From the cell containing the given text, extract its center point as [x, y] coordinate. 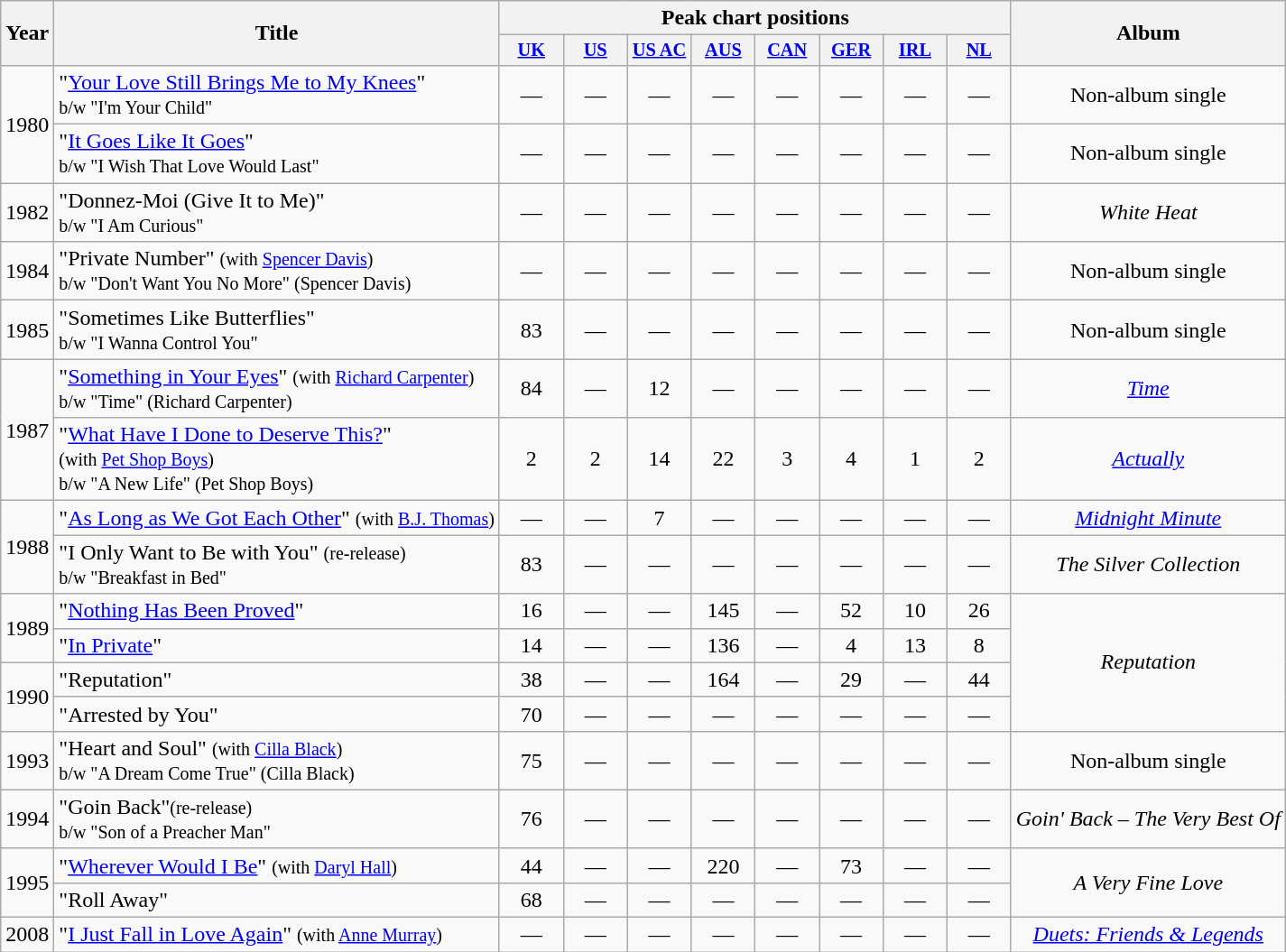
1994 [27, 819]
1987 [27, 430]
13 [915, 645]
145 [724, 611]
Time [1148, 388]
75 [531, 760]
73 [852, 865]
AUS [724, 51]
"Reputation" [277, 679]
29 [852, 679]
IRL [915, 51]
"Goin Back"(re-release)b/w "Son of a Preacher Man" [277, 819]
38 [531, 679]
A Very Fine Love [1148, 883]
"Private Number" (with Spencer Davis)b/w "Don't Want You No More" (Spencer Davis) [277, 271]
Album [1148, 33]
"Donnez-Moi (Give It to Me)"b/w "I Am Curious" [277, 213]
1 [915, 459]
52 [852, 611]
UK [531, 51]
1988 [27, 547]
164 [724, 679]
"In Private" [277, 645]
Reputation [1148, 662]
"Nothing Has Been Proved" [277, 611]
16 [531, 611]
8 [978, 645]
84 [531, 388]
White Heat [1148, 213]
1985 [27, 330]
Goin' Back – The Very Best Of [1148, 819]
"What Have I Done to Deserve This?"(with Pet Shop Boys)b/w "A New Life" (Pet Shop Boys) [277, 459]
1982 [27, 213]
1989 [27, 628]
Duets: Friends & Legends [1148, 935]
The Silver Collection [1148, 565]
22 [724, 459]
1990 [27, 697]
"Arrested by You" [277, 714]
"Something in Your Eyes" (with Richard Carpenter)b/w "Time" (Richard Carpenter) [277, 388]
"I Only Want to Be with You" (re-release)b/w "Breakfast in Bed" [277, 565]
220 [724, 865]
NL [978, 51]
Actually [1148, 459]
136 [724, 645]
1980 [27, 124]
"Roll Away" [277, 900]
2008 [27, 935]
"Wherever Would I Be" (with Daryl Hall) [277, 865]
"I Just Fall in Love Again" (with Anne Murray) [277, 935]
"Your Love Still Brings Me to My Knees"b/w "I'm Your Child" [277, 94]
1995 [27, 883]
1984 [27, 271]
"It Goes Like It Goes"b/w "I Wish That Love Would Last" [277, 153]
"As Long as We Got Each Other" (with B.J. Thomas) [277, 518]
1993 [27, 760]
Peak chart positions [754, 18]
Title [277, 33]
"Sometimes Like Butterflies"b/w "I Wanna Control You" [277, 330]
GER [852, 51]
Midnight Minute [1148, 518]
68 [531, 900]
"Heart and Soul" (with Cilla Black)b/w "A Dream Come True" (Cilla Black) [277, 760]
US [596, 51]
3 [787, 459]
US AC [659, 51]
7 [659, 518]
CAN [787, 51]
Year [27, 33]
76 [531, 819]
70 [531, 714]
10 [915, 611]
12 [659, 388]
26 [978, 611]
